Scan for the cell matching the given text and deliver its [x, y] coordinate at center. 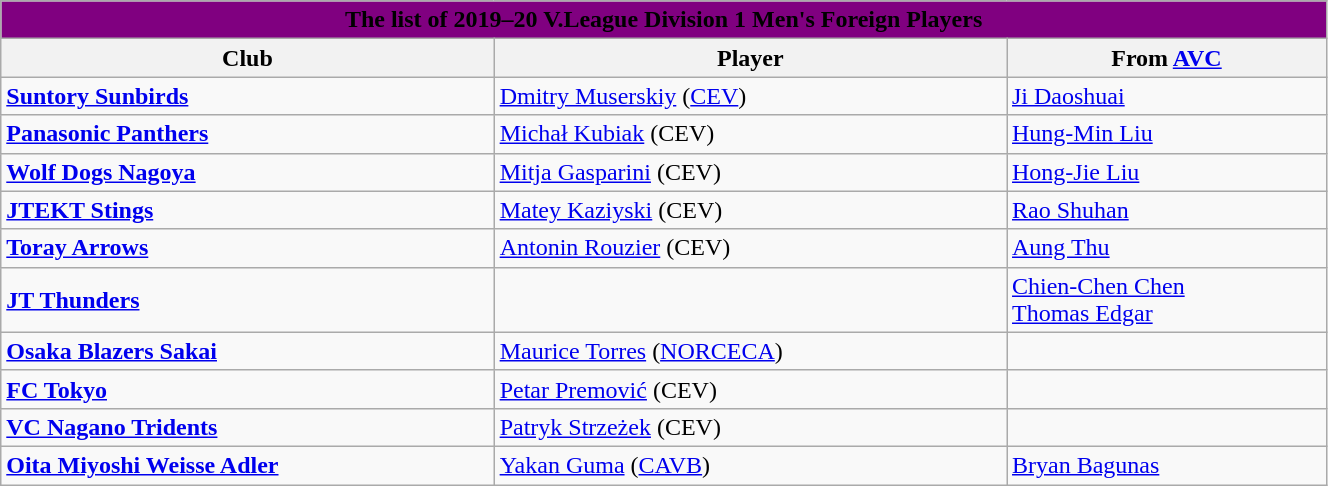
JT Thunders [248, 300]
Dmitry Muserskiy (CEV) [750, 96]
Wolf Dogs Nagoya [248, 172]
Yakan Guma (CAVB) [750, 465]
The list of 2019–20 V.League Division 1 Men's Foreign Players [664, 20]
Antonin Rouzier (CEV) [750, 248]
Hong-Jie Liu [1166, 172]
From AVC [1166, 58]
Suntory Sunbirds [248, 96]
Mitja Gasparini (CEV) [750, 172]
FC Tokyo [248, 389]
Patryk Strzeżek (CEV) [750, 427]
Chien-Chen Chen Thomas Edgar [1166, 300]
Petar Premović (CEV) [750, 389]
Rao Shuhan [1166, 210]
JTEKT Stings [248, 210]
Maurice Torres (NORCECA) [750, 351]
Club [248, 58]
Toray Arrows [248, 248]
Osaka Blazers Sakai [248, 351]
Michał Kubiak (CEV) [750, 134]
Oita Miyoshi Weisse Adler [248, 465]
Hung-Min Liu [1166, 134]
Bryan Bagunas [1166, 465]
Matey Kaziyski (CEV) [750, 210]
Player [750, 58]
VC Nagano Tridents [248, 427]
Panasonic Panthers [248, 134]
Ji Daoshuai [1166, 96]
Aung Thu [1166, 248]
